Locate the cell with the specified text and output its [X, Y] center coordinate. 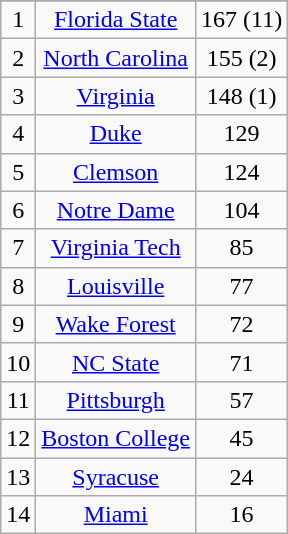
Duke [116, 134]
85 [242, 248]
1 [18, 20]
72 [242, 324]
Louisville [116, 286]
Miami [116, 515]
NC State [116, 362]
24 [242, 477]
155 (2) [242, 58]
4 [18, 134]
167 (11) [242, 20]
57 [242, 400]
148 (1) [242, 96]
10 [18, 362]
14 [18, 515]
Notre Dame [116, 210]
Boston College [116, 438]
7 [18, 248]
104 [242, 210]
North Carolina [116, 58]
Syracuse [116, 477]
Virginia Tech [116, 248]
16 [242, 515]
6 [18, 210]
Virginia [116, 96]
Pittsburgh [116, 400]
Clemson [116, 172]
71 [242, 362]
2 [18, 58]
45 [242, 438]
5 [18, 172]
129 [242, 134]
Florida State [116, 20]
12 [18, 438]
77 [242, 286]
9 [18, 324]
8 [18, 286]
124 [242, 172]
11 [18, 400]
13 [18, 477]
3 [18, 96]
Wake Forest [116, 324]
